From the cell containing the given text, extract its center point as (x, y) coordinate. 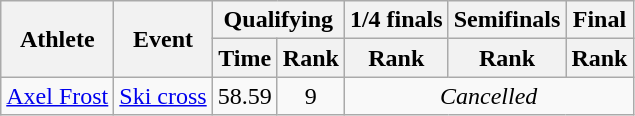
58.59 (244, 96)
1/4 finals (396, 20)
9 (310, 96)
Athlete (58, 39)
Qualifying (278, 20)
Event (163, 39)
Semifinals (507, 20)
Time (244, 58)
Ski cross (163, 96)
Final (600, 20)
Cancelled (488, 96)
Axel Frost (58, 96)
